Provide the (X, Y) coordinate of the cell's center where the given text is located.  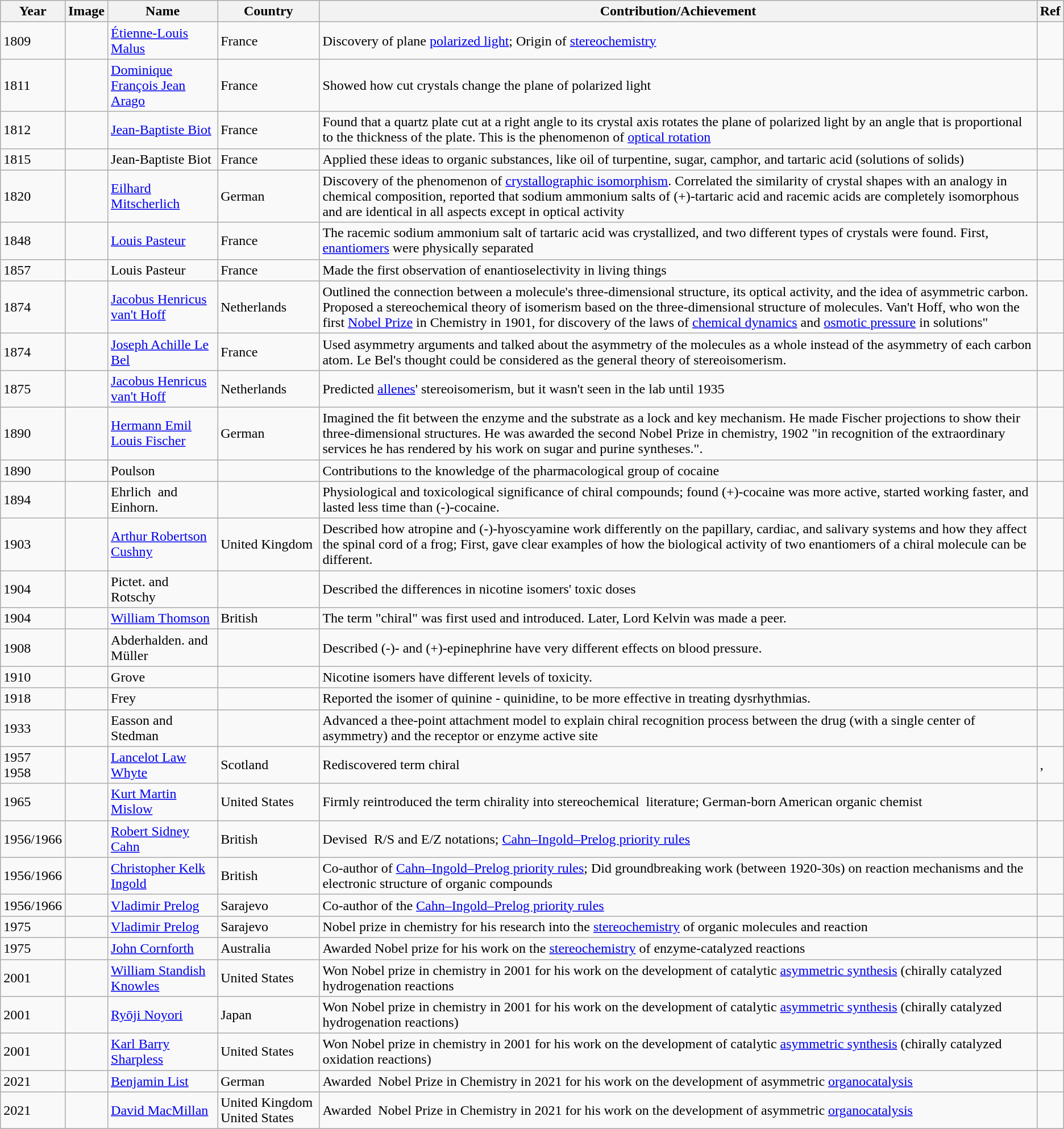
Ref (1050, 11)
David MacMillan (163, 1111)
1908 (33, 648)
Dominique François Jean Arago (163, 85)
1857 (33, 270)
Abderhalden. and Müller (163, 648)
William Thomson (163, 619)
, (1050, 765)
Won Nobel prize in chemistry in 2001 for his work on the development of catalytic asymmetric synthesis (chirally catalyzed hydrogenation reactions) (678, 1015)
Discovery of plane polarized light; Origin of stereochemistry (678, 41)
Poulson (163, 470)
Rediscovered term chiral (678, 765)
Japan (268, 1015)
Grove (163, 677)
Showed how cut crystals change the plane of polarized light (678, 85)
1875 (33, 389)
Contributions to the knowledge of the pharmacological group of cocaine (678, 470)
1820 (33, 196)
The term "chiral" was first used and introduced. Later, Lord Kelvin was made a peer. (678, 619)
Ehrlich and Einhorn. (163, 500)
Predicted allenes' stereoisomerism, but it wasn't seen in the lab until 1935 (678, 389)
1809 (33, 41)
Nobel prize in chemistry for his research into the stereochemistry of organic molecules and reaction (678, 927)
United Kingdom (268, 545)
Robert Sidney Cahn (163, 839)
Devised R/S and E/Z notations; Cahn–Ingold–Prelog priority rules (678, 839)
Reported the isomer of quinine - quinidine, to be more effective in treating dysrhythmias. (678, 699)
Benjamin List (163, 1081)
Pictet. and Rotschy (163, 589)
1910 (33, 677)
Country (268, 11)
1918 (33, 699)
Name (163, 11)
Scotland (268, 765)
Lancelot Law Whyte (163, 765)
Hermann Emil Louis Fischer (163, 433)
Described (-)- and (+)-epinephrine have very different effects on blood pressure. (678, 648)
Christopher Kelk Ingold (163, 875)
John Cornforth (163, 948)
1903 (33, 545)
1848 (33, 241)
1894 (33, 500)
Co-author of the Cahn–Ingold–Prelog priority rules (678, 905)
Arthur Robertson Cushny (163, 545)
Nicotine isomers have different levels of toxicity. (678, 677)
Applied these ideas to organic substances, like oil of turpentine, sugar, camphor, and tartaric acid (solutions of solids) (678, 159)
Firmly reintroduced the term chirality into stereochemical literature; German-born American organic chemist (678, 802)
1811 (33, 85)
Easson and Stedman (163, 728)
1965 (33, 802)
Awarded Nobel prize for his work on the stereochemistry of enzyme-catalyzed reactions (678, 948)
Contribution/Achievement (678, 11)
Joseph Achille Le Bel (163, 351)
Frey (163, 699)
19571958 (33, 765)
Eilhard Mitscherlich (163, 196)
Ryōji Noyori (163, 1015)
1815 (33, 159)
1812 (33, 130)
Won Nobel prize in chemistry in 2001 for his work on the development of catalytic asymmetric synthesis (chirally catalyzed oxidation reactions) (678, 1052)
Described the differences in nicotine isomers' toxic doses (678, 589)
Australia (268, 948)
Won Nobel prize in chemistry in 2001 for his work on the development of catalytic asymmetric synthesis (chirally catalyzed hydrogenation reactions (678, 978)
William Standish Knowles (163, 978)
United Kingdom United States (268, 1111)
Karl Barry Sharpless (163, 1052)
Image (86, 11)
Made the first observation of enantioselectivity in living things (678, 270)
Year (33, 11)
Kurt Martin Mislow (163, 802)
Étienne-Louis Malus (163, 41)
1933 (33, 728)
